For the text-containing cell, return its midpoint in [x, y] coordinate format. 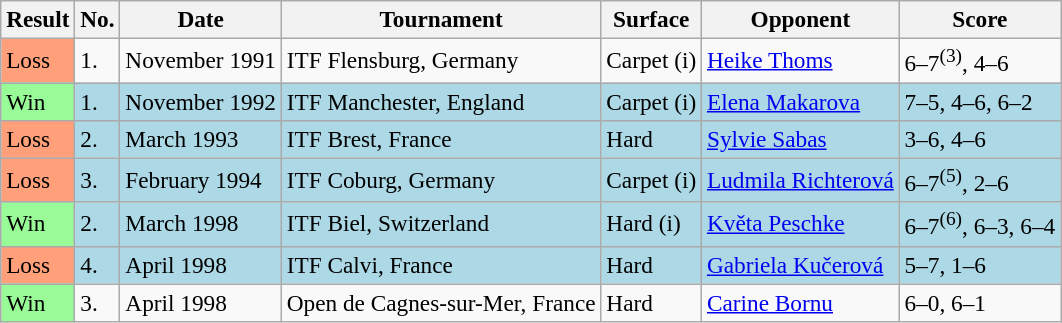
February 1994 [200, 180]
November 1992 [200, 101]
Score [980, 19]
Gabriela Kučerová [801, 265]
March 1998 [200, 224]
Carine Bornu [801, 303]
6–7(6), 6–3, 6–4 [980, 224]
Surface [652, 19]
6–7(5), 2–6 [980, 180]
November 1991 [200, 60]
4. [98, 265]
Opponent [801, 19]
Result [38, 19]
5–7, 1–6 [980, 265]
ITF Brest, France [441, 139]
ITF Coburg, Germany [441, 180]
Date [200, 19]
6–0, 6–1 [980, 303]
ITF Calvi, France [441, 265]
7–5, 4–6, 6–2 [980, 101]
Open de Cagnes-sur-Mer, France [441, 303]
Heike Thoms [801, 60]
Hard (i) [652, 224]
No. [98, 19]
3–6, 4–6 [980, 139]
6–7(3), 4–6 [980, 60]
ITF Flensburg, Germany [441, 60]
Květa Peschke [801, 224]
Tournament [441, 19]
Elena Makarova [801, 101]
ITF Biel, Switzerland [441, 224]
Sylvie Sabas [801, 139]
ITF Manchester, England [441, 101]
Ludmila Richterová [801, 180]
March 1993 [200, 139]
